Pinpoint the cell where the given text exists, returning its [X, Y] midpoint coordinate. 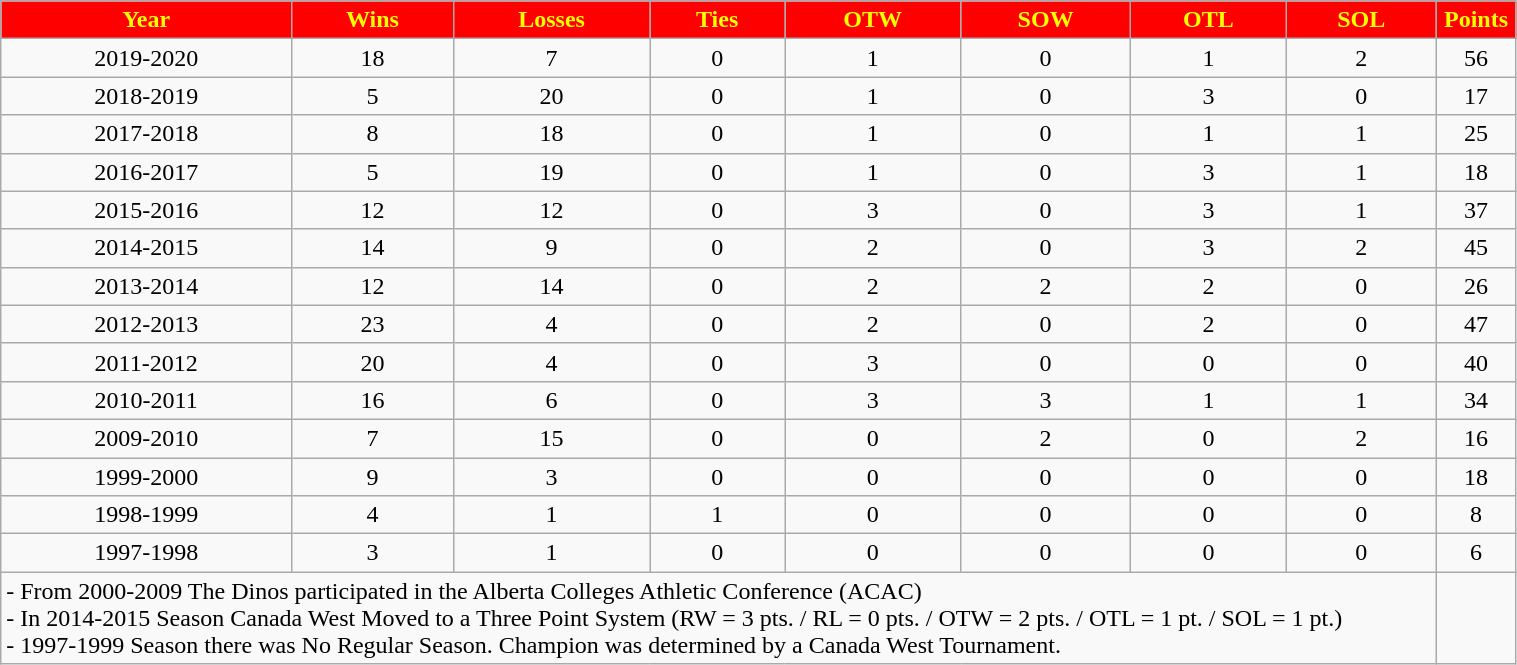
SOW [1046, 20]
2009-2010 [146, 438]
47 [1476, 324]
Points [1476, 20]
2011-2012 [146, 362]
1999-2000 [146, 477]
23 [373, 324]
15 [552, 438]
40 [1476, 362]
Year [146, 20]
37 [1476, 210]
25 [1476, 134]
1998-1999 [146, 515]
17 [1476, 96]
2010-2011 [146, 400]
OTL [1208, 20]
2014-2015 [146, 248]
2019-2020 [146, 58]
2013-2014 [146, 286]
1997-1998 [146, 553]
45 [1476, 248]
34 [1476, 400]
2017-2018 [146, 134]
2018-2019 [146, 96]
26 [1476, 286]
56 [1476, 58]
2015-2016 [146, 210]
2012-2013 [146, 324]
SOL [1360, 20]
Wins [373, 20]
Losses [552, 20]
OTW [873, 20]
2016-2017 [146, 172]
19 [552, 172]
Ties [718, 20]
